Identify which cell holds the provided text, then report its (X, Y) central coordinate. 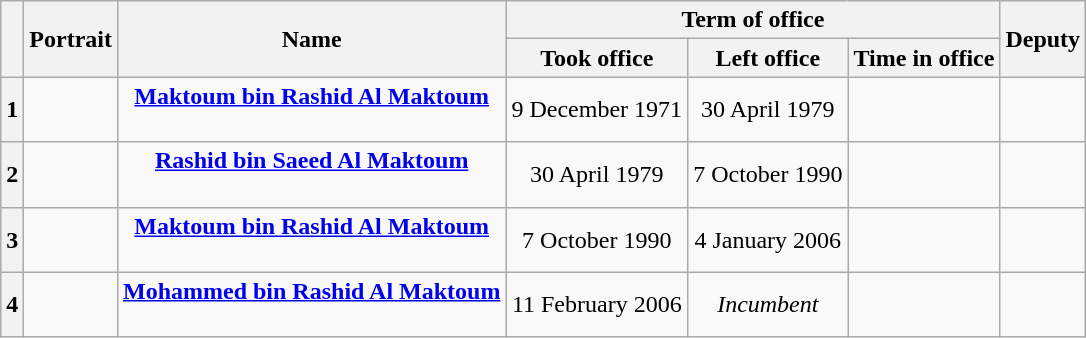
4 (12, 304)
11 February 2006 (597, 304)
4 January 2006 (768, 240)
3 (12, 240)
Term of office (753, 20)
2 (12, 174)
Time in office (924, 58)
Took office (597, 58)
Name (311, 39)
9 December 1971 (597, 110)
Left office (768, 58)
1 (12, 110)
Deputy (1043, 39)
Incumbent (768, 304)
Rashid bin Saeed Al Maktoum (311, 174)
Portrait (71, 39)
Mohammed bin Rashid Al Maktoum (311, 304)
